Detect which cell encompasses the target text, then output its (X, Y) center coordinate. 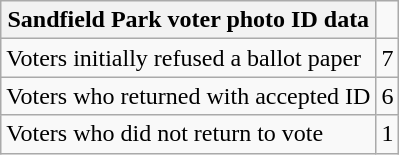
Voters who returned with accepted ID (188, 96)
Sandfield Park voter photo ID data (188, 20)
6 (388, 96)
Voters who did not return to vote (188, 134)
7 (388, 58)
1 (388, 134)
Voters initially refused a ballot paper (188, 58)
